From the cell containing the given text, extract its center point as [X, Y] coordinate. 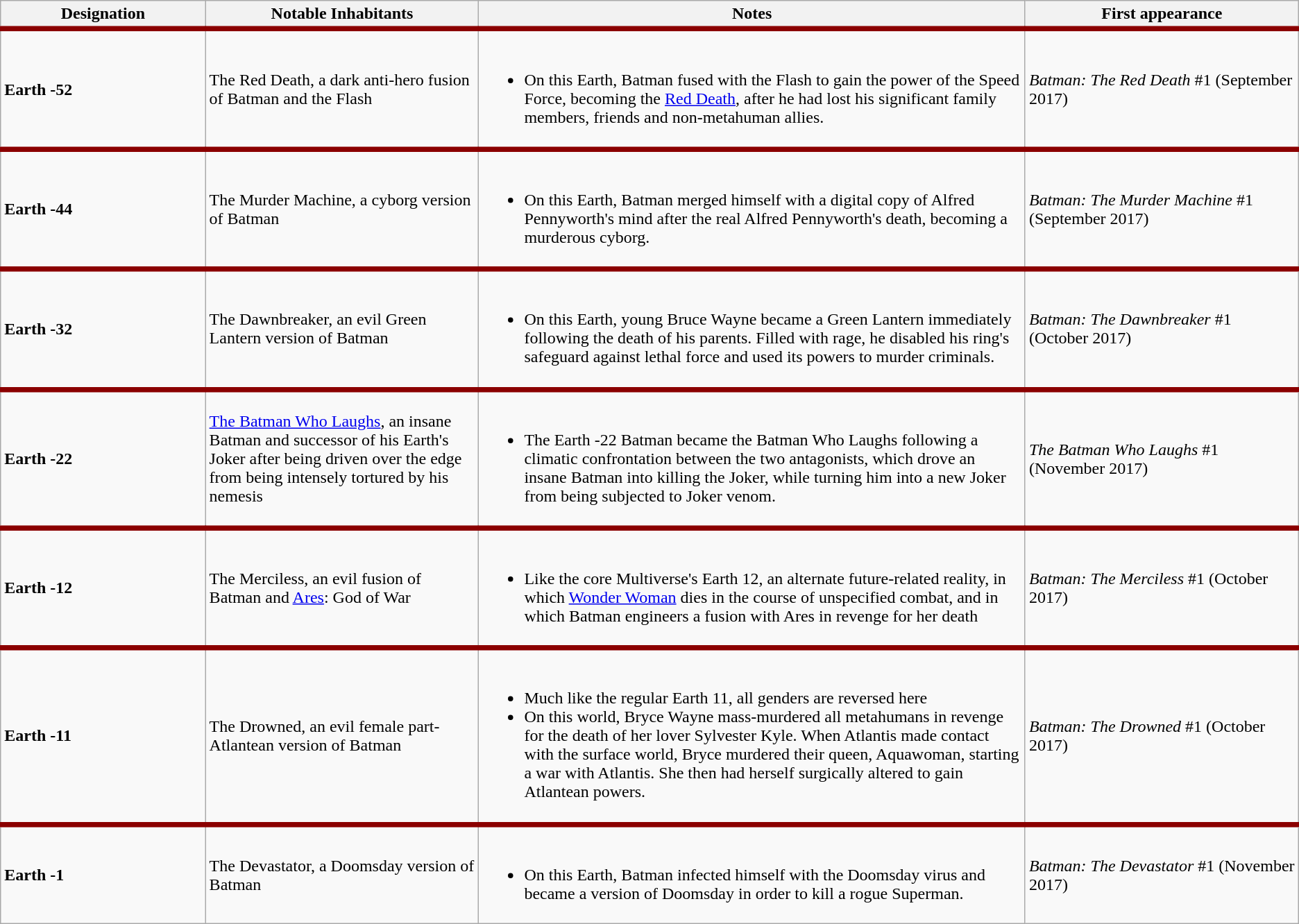
Earth -32 [103, 329]
Notes [752, 15]
Earth -11 [103, 736]
The Batman Who Laughs #1 (November 2017) [1162, 459]
On this Earth, Batman infected himself with the Doomsday virus and became a version of Doomsday in order to kill a rogue Superman. [752, 874]
Designation [103, 15]
Earth -1 [103, 874]
Batman: The Merciless #1 (October 2017) [1162, 588]
The Merciless, an evil fusion of Batman and Ares: God of War [342, 588]
Batman: The Dawnbreaker #1 (October 2017) [1162, 329]
Batman: The Red Death #1 (September 2017) [1162, 89]
The Drowned, an evil female part-Atlantean version of Batman [342, 736]
Earth -44 [103, 209]
The Devastator, a Doomsday version of Batman [342, 874]
Batman: The Devastator #1 (November 2017) [1162, 874]
The Murder Machine, a cyborg version of Batman [342, 209]
First appearance [1162, 15]
Earth -12 [103, 588]
Batman: The Drowned #1 (October 2017) [1162, 736]
The Dawnbreaker, an evil Green Lantern version of Batman [342, 329]
The Red Death, a dark anti-hero fusion of Batman and the Flash [342, 89]
Batman: The Murder Machine #1 (September 2017) [1162, 209]
Notable Inhabitants [342, 15]
Earth -22 [103, 459]
Earth -52 [103, 89]
